Provide the (X, Y) coordinate of the cell's center where the given text is located.  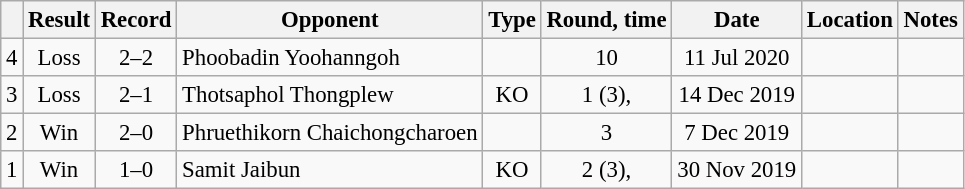
Opponent (330, 20)
Type (512, 20)
14 Dec 2019 (737, 95)
Location (850, 20)
1 (12, 170)
Thotsaphol Thongplew (330, 95)
30 Nov 2019 (737, 170)
11 Jul 2020 (737, 58)
2 (12, 133)
Date (737, 20)
1 (3), (606, 95)
7 Dec 2019 (737, 133)
Phruethikorn Chaichongcharoen (330, 133)
2–1 (136, 95)
Samit Jaibun (330, 170)
1–0 (136, 170)
2–0 (136, 133)
10 (606, 58)
2–2 (136, 58)
4 (12, 58)
Phoobadin Yoohanngoh (330, 58)
2 (3), (606, 170)
Notes (930, 20)
Record (136, 20)
Result (60, 20)
Round, time (606, 20)
